Return (X, Y) of the center of cell containing provided text 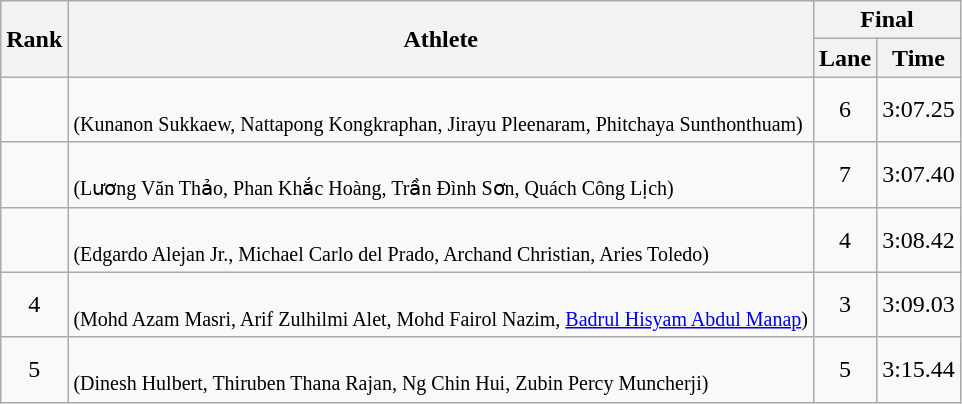
(Mohd Azam Masri, Arif Zulhilmi Alet, Mohd Fairol Nazim, Badrul Hisyam Abdul Manap) (441, 304)
Athlete (441, 39)
6 (846, 110)
(Lương Văn Thảo, Phan Khắc Hoàng, Trần Đình Sơn, Quách Công Lịch) (441, 174)
Rank (34, 39)
(Kunanon Sukkaew, Nattapong Kongkraphan, Jirayu Pleenaram, Phitchaya Sunthonthuam) (441, 110)
3:09.03 (919, 304)
7 (846, 174)
Time (919, 58)
(Edgardo Alejan Jr., Michael Carlo del Prado, Archand Christian, Aries Toledo) (441, 240)
3:15.44 (919, 370)
3 (846, 304)
Final (888, 20)
3:07.25 (919, 110)
3:07.40 (919, 174)
Lane (846, 58)
3:08.42 (919, 240)
(Dinesh Hulbert, Thiruben Thana Rajan, Ng Chin Hui, Zubin Percy Muncherji) (441, 370)
